Output the (x, y) coordinate of the center of the cell containing the given text.  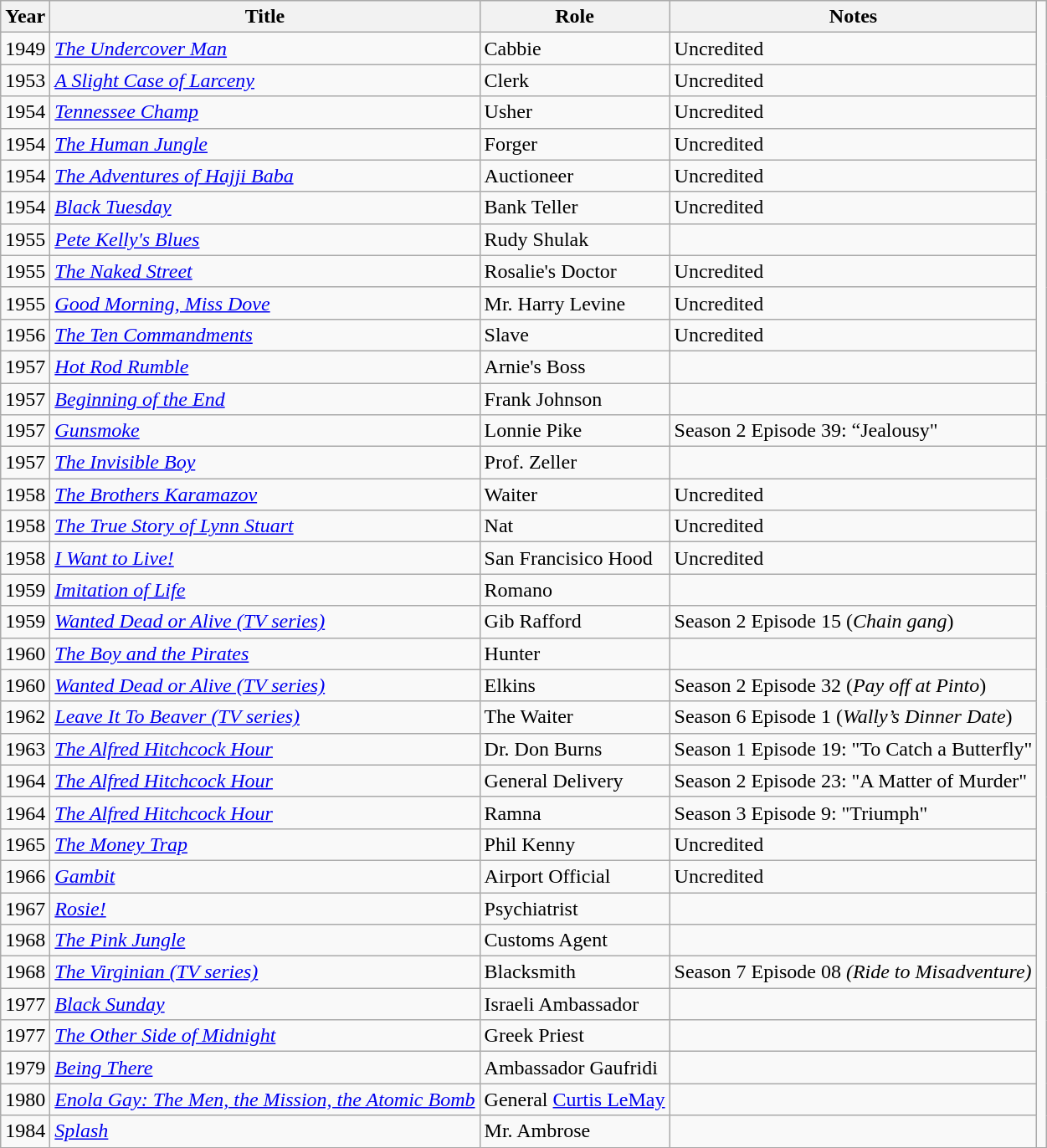
Season 3 Episode 9: "Triumph" (854, 812)
Black Tuesday (264, 208)
Season 6 Episode 1 (Wally’s Dinner Date) (854, 717)
Psychiatrist (574, 908)
Season 1 Episode 19: "To Catch a Butterfly" (854, 749)
Ramna (574, 812)
Hot Rod Rumble (264, 366)
Rosalie's Doctor (574, 271)
Nat (574, 526)
1979 (25, 1068)
Role (574, 17)
Title (264, 17)
Frank Johnson (574, 399)
The Waiter (574, 717)
Tennessee Champ (264, 112)
Season 2 Episode 23: "A Matter of Murder" (854, 781)
Ambassador Gaufridi (574, 1068)
Bank Teller (574, 208)
Rosie! (264, 908)
The Pink Jungle (264, 940)
Romano (574, 590)
Season 2 Episode 15 (Chain gang) (854, 622)
Gunsmoke (264, 431)
A Slight Case of Larceny (264, 80)
The Naked Street (264, 271)
Being There (264, 1068)
Rudy Shulak (574, 239)
Auctioneer (574, 176)
Israeli Ambassador (574, 1004)
Mr. Ambrose (574, 1131)
Phil Kenny (574, 844)
The Invisible Boy (264, 463)
Waiter (574, 495)
Leave It To Beaver (TV series) (264, 717)
The True Story of Lynn Stuart (264, 526)
1956 (25, 335)
The Human Jungle (264, 144)
Airport Official (574, 876)
Beginning of the End (264, 399)
1953 (25, 80)
1966 (25, 876)
The Undercover Man (264, 49)
1984 (25, 1131)
Forger (574, 144)
Cabbie (574, 49)
Prof. Zeller (574, 463)
Pete Kelly's Blues (264, 239)
Hunter (574, 653)
Gib Rafford (574, 622)
Notes (854, 17)
The Brothers Karamazov (264, 495)
Enola Gay: The Men, the Mission, the Atomic Bomb (264, 1099)
Elkins (574, 685)
1963 (25, 749)
Slave (574, 335)
San Francisico Hood (574, 558)
General Delivery (574, 781)
Dr. Don Burns (574, 749)
Gambit (264, 876)
The Adventures of Hajji Baba (264, 176)
The Other Side of Midnight (264, 1036)
Good Morning, Miss Dove (264, 303)
Clerk (574, 80)
Imitation of Life (264, 590)
Black Sunday (264, 1004)
1967 (25, 908)
Blacksmith (574, 972)
Customs Agent (574, 940)
1949 (25, 49)
Usher (574, 112)
The Ten Commandments (264, 335)
Season 2 Episode 32 (Pay off at Pinto) (854, 685)
General Curtis LeMay (574, 1099)
Season 7 Episode 08 (Ride to Misadventure) (854, 972)
Greek Priest (574, 1036)
I Want to Live! (264, 558)
1962 (25, 717)
1965 (25, 844)
Mr. Harry Levine (574, 303)
Lonnie Pike (574, 431)
The Money Trap (264, 844)
Splash (264, 1131)
The Boy and the Pirates (264, 653)
Season 2 Episode 39: “Jealousy" (854, 431)
1980 (25, 1099)
Year (25, 17)
Arnie's Boss (574, 366)
The Virginian (TV series) (264, 972)
